Determine the (x, y) coordinate at the center of the cell enclosing the given text.  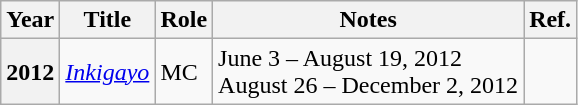
Role (184, 20)
Ref. (550, 20)
Title (108, 20)
2012 (30, 72)
Inkigayo (108, 72)
Notes (368, 20)
Year (30, 20)
June 3 – August 19, 2012 August 26 – December 2, 2012 (368, 72)
MC (184, 72)
